Determine the [x, y] coordinate at the center of the cell enclosing the given text.  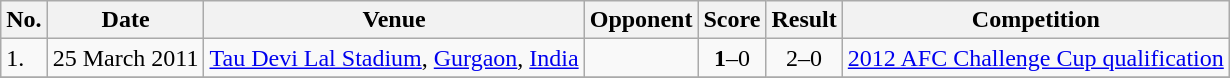
Tau Devi Lal Stadium, Gurgaon, India [394, 58]
Score [732, 20]
Date [126, 20]
No. [24, 20]
Competition [1036, 20]
Result [804, 20]
1. [24, 58]
25 March 2011 [126, 58]
Opponent [641, 20]
Venue [394, 20]
2012 AFC Challenge Cup qualification [1036, 58]
1–0 [732, 58]
2–0 [804, 58]
